Extract the (X, Y) coordinate from the center of the cell holding the provided text.  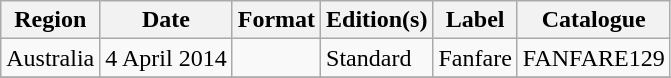
Label (475, 20)
Australia (50, 58)
Edition(s) (377, 20)
FANFARE129 (594, 58)
Format (276, 20)
Date (166, 20)
Catalogue (594, 20)
4 April 2014 (166, 58)
Region (50, 20)
Standard (377, 58)
Fanfare (475, 58)
